Detect which cell encompasses the target text, then output its (X, Y) center coordinate. 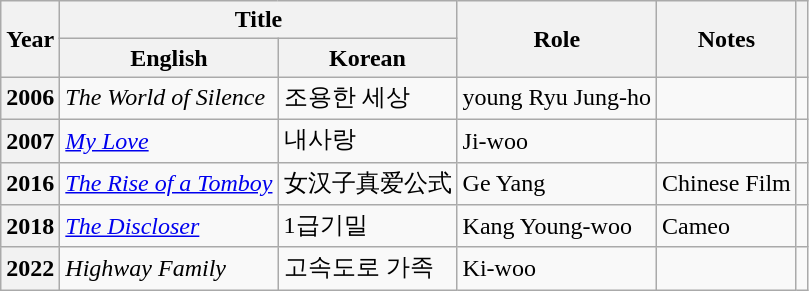
조용한 세상 (368, 98)
The Rise of a Tomboy (169, 184)
Role (556, 39)
English (169, 58)
Chinese Film (727, 184)
2007 (30, 140)
Notes (727, 39)
Title (258, 20)
The World of Silence (169, 98)
Ki-woo (556, 268)
Year (30, 39)
2018 (30, 226)
2022 (30, 268)
Kang Young-woo (556, 226)
고속도로 가족 (368, 268)
내사랑 (368, 140)
Ji-woo (556, 140)
2006 (30, 98)
2016 (30, 184)
The Discloser (169, 226)
女汉子真爱公式 (368, 184)
young Ryu Jung-ho (556, 98)
Ge Yang (556, 184)
Korean (368, 58)
Cameo (727, 226)
1급기밀 (368, 226)
Highway Family (169, 268)
My Love (169, 140)
